Search for the cell housing the specified text and yield its [x, y] center coordinate. 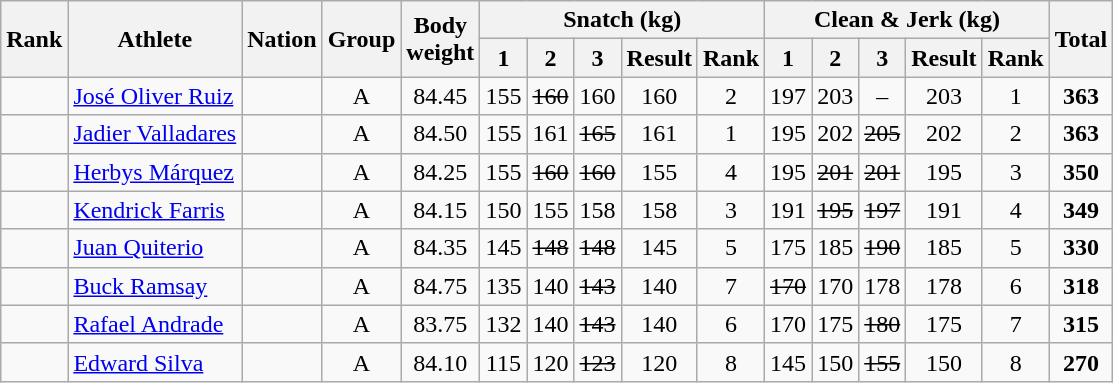
84.50 [440, 134]
Jadier Valladares [155, 134]
84.75 [440, 286]
350 [1081, 172]
349 [1081, 210]
135 [504, 286]
Buck Ramsay [155, 286]
270 [1081, 362]
– [882, 96]
Athlete [155, 39]
Nation [282, 39]
Edward Silva [155, 362]
190 [882, 248]
Snatch (kg) [622, 20]
180 [882, 324]
Bodyweight [440, 39]
318 [1081, 286]
Total [1081, 39]
205 [882, 134]
José Oliver Ruiz [155, 96]
83.75 [440, 324]
Clean & Jerk (kg) [908, 20]
84.25 [440, 172]
115 [504, 362]
Herbys Márquez [155, 172]
315 [1081, 324]
330 [1081, 248]
84.10 [440, 362]
165 [598, 134]
Group [362, 39]
132 [504, 324]
Juan Quiterio [155, 248]
Kendrick Farris [155, 210]
84.45 [440, 96]
123 [598, 362]
84.15 [440, 210]
84.35 [440, 248]
Rafael Andrade [155, 324]
